Search for the cell housing the specified text and yield its [X, Y] center coordinate. 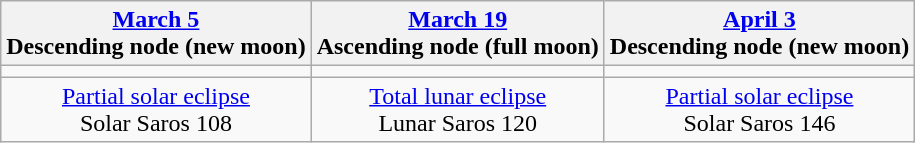
April 3Descending node (new moon) [759, 34]
March 5Descending node (new moon) [156, 34]
March 19Ascending node (full moon) [458, 34]
Partial solar eclipseSolar Saros 108 [156, 110]
Total lunar eclipseLunar Saros 120 [458, 110]
Partial solar eclipseSolar Saros 146 [759, 110]
